Output the [X, Y] coordinate of the center of the cell containing the given text.  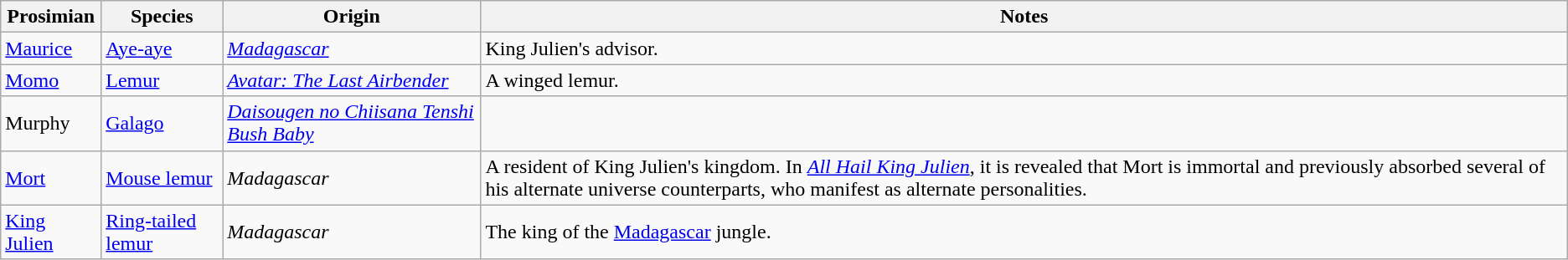
Mort [51, 177]
Avatar: The Last Airbender [352, 80]
King Julien [51, 232]
Daisougen no Chiisana Tenshi Bush Baby [352, 124]
Momo [51, 80]
King Julien's advisor. [1024, 48]
Murphy [51, 124]
Lemur [162, 80]
A winged lemur. [1024, 80]
Mouse lemur [162, 177]
Notes [1024, 17]
Galago [162, 124]
Aye-aye [162, 48]
Origin [352, 17]
Prosimian [51, 17]
Maurice [51, 48]
Species [162, 17]
Ring-tailed lemur [162, 232]
The king of the Madagascar jungle. [1024, 232]
